Extract the (x, y) coordinate from the center of the cell holding the provided text.  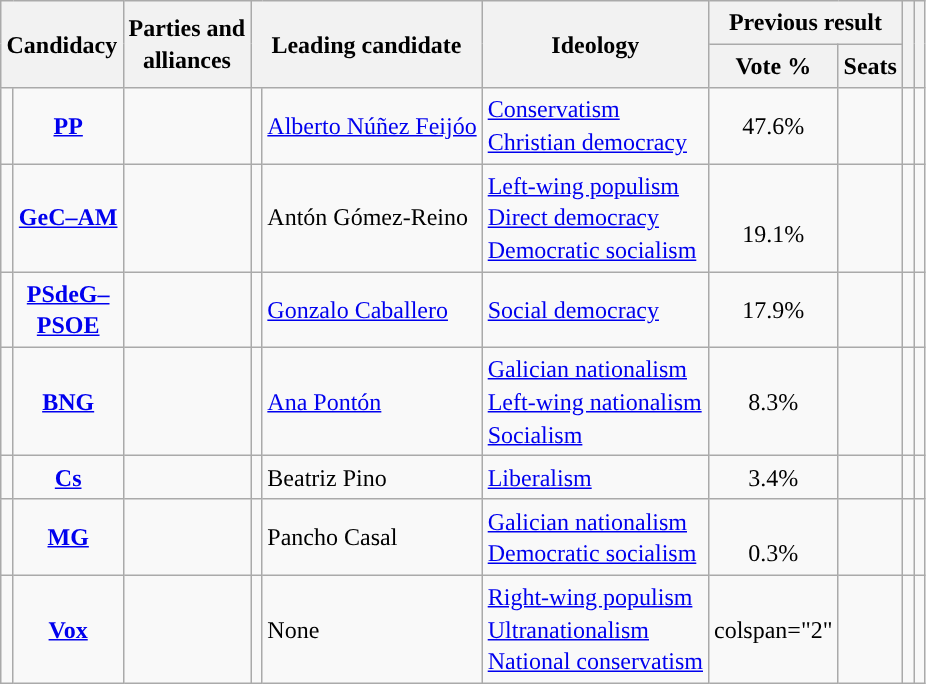
GeC–AM (68, 218)
Gonzalo Caballero (372, 310)
Alberto Núñez Feijóo (372, 126)
Ana Pontón (372, 402)
Vox (68, 629)
MG (68, 537)
PP (68, 126)
Cs (68, 478)
Galician nationalismDemocratic socialism (595, 537)
3.4% (774, 478)
Ideology (595, 44)
17.9% (774, 310)
Right-wing populismUltranationalismNational conservatism (595, 629)
0.3% (774, 537)
Leading candidate (366, 44)
Previous result (806, 22)
19.1% (774, 218)
Parties andalliances (187, 44)
Seats (870, 66)
Social democracy (595, 310)
47.6% (774, 126)
Pancho Casal (372, 537)
colspan="2" (774, 629)
Antón Gómez-Reino (372, 218)
None (372, 629)
Candidacy (62, 44)
PSdeG–PSOE (68, 310)
Liberalism (595, 478)
Galician nationalismLeft-wing nationalismSocialism (595, 402)
ConservatismChristian democracy (595, 126)
8.3% (774, 402)
BNG (68, 402)
Beatriz Pino (372, 478)
Left-wing populismDirect democracyDemocratic socialism (595, 218)
Vote % (774, 66)
